Output the [x, y] coordinate of the center of the cell containing the given text.  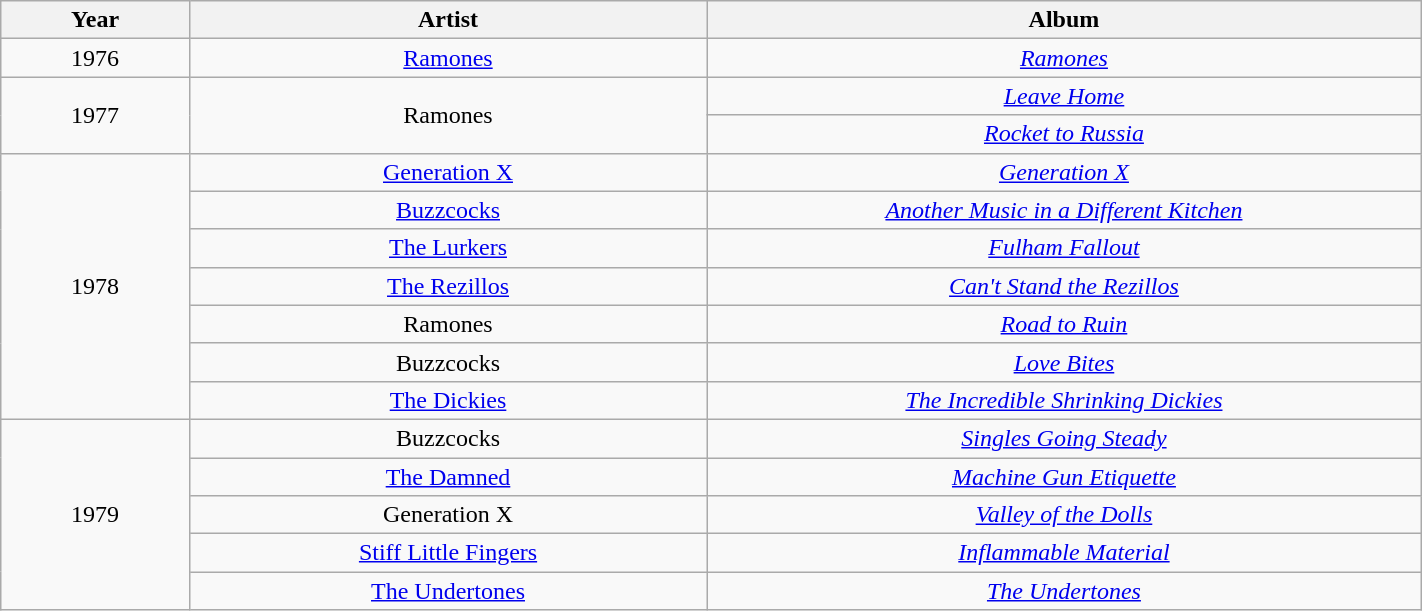
Album [1064, 20]
Road to Ruin [1064, 324]
Artist [448, 20]
The Damned [448, 477]
Rocket to Russia [1064, 134]
The Dickies [448, 400]
The Lurkers [448, 248]
Valley of the Dolls [1064, 515]
Year [96, 20]
Fulham Fallout [1064, 248]
Another Music in a Different Kitchen [1064, 210]
Singles Going Steady [1064, 438]
Love Bites [1064, 362]
Can't Stand the Rezillos [1064, 286]
1978 [96, 286]
1976 [96, 58]
Machine Gun Etiquette [1064, 477]
1979 [96, 514]
1977 [96, 115]
Inflammable Material [1064, 553]
The Incredible Shrinking Dickies [1064, 400]
Leave Home [1064, 96]
The Rezillos [448, 286]
Stiff Little Fingers [448, 553]
